Find where the given text appears and provide that cell's center as (x, y) coordinate. 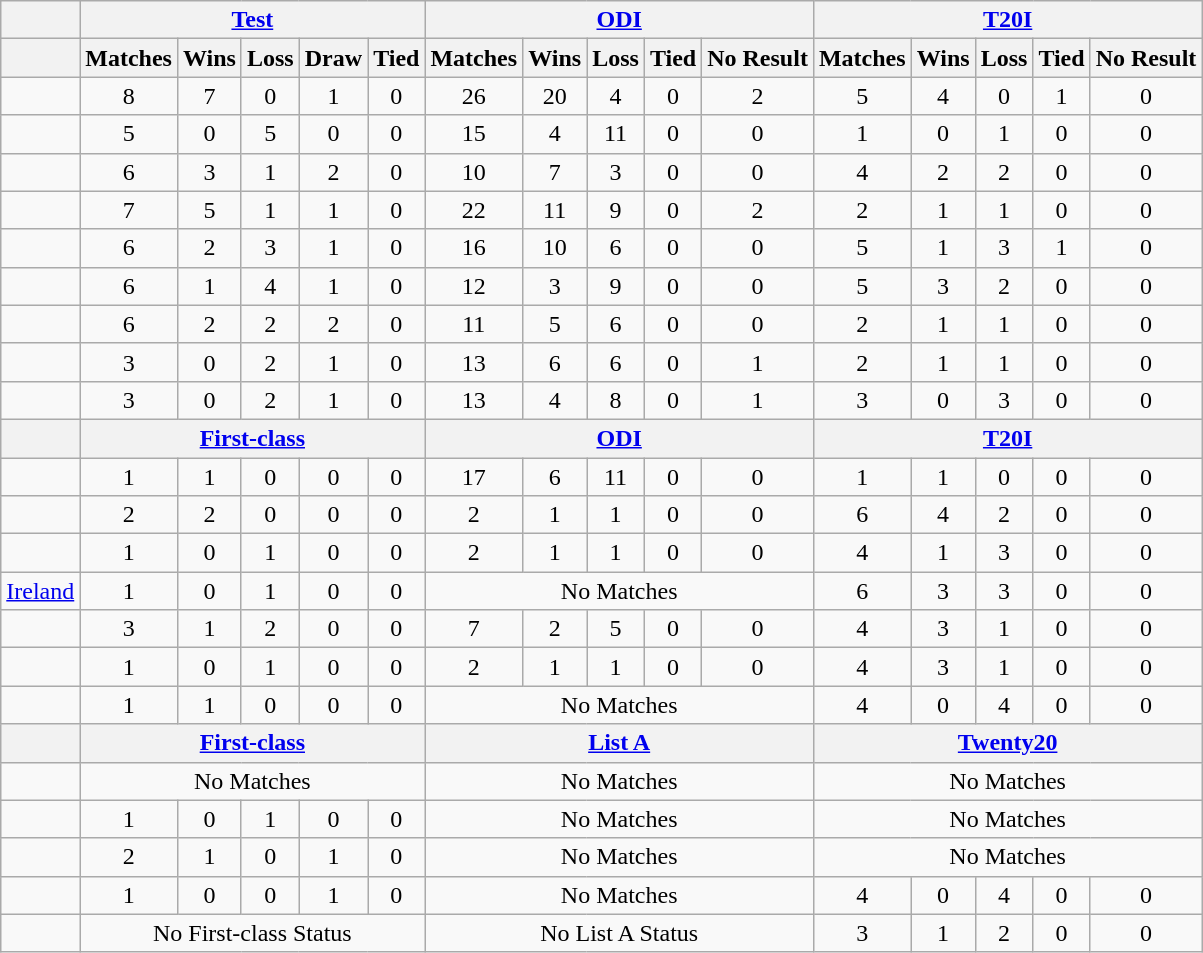
Ireland (40, 591)
15 (474, 134)
Test (252, 20)
No List A Status (619, 933)
12 (474, 286)
Twenty20 (1007, 743)
16 (474, 248)
Draw (333, 58)
20 (555, 96)
List A (619, 743)
17 (474, 477)
No First-class Status (252, 933)
26 (474, 96)
22 (474, 210)
